Identify which cell holds the provided text, then report its [X, Y] central coordinate. 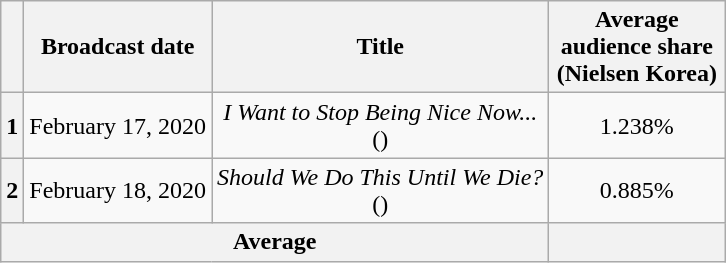
Title [380, 47]
1 [12, 126]
Should We Do This Until We Die?() [380, 190]
Average [275, 242]
Broadcast date [118, 47]
February 18, 2020 [118, 190]
2 [12, 190]
I Want to Stop Being Nice Now...() [380, 126]
0.885% [637, 190]
February 17, 2020 [118, 126]
1.238% [637, 126]
Average audience share(Nielsen Korea) [637, 47]
